Find where the given text appears and provide that cell's center as (X, Y) coordinate. 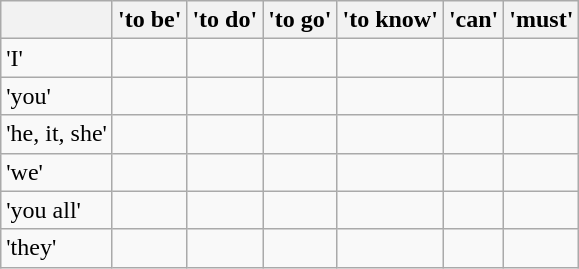
'to do' (225, 20)
'we' (57, 172)
'I' (57, 58)
'to be' (149, 20)
'can' (473, 20)
'he, it, she' (57, 134)
'must' (542, 20)
'they' (57, 248)
'you' (57, 96)
'to go' (300, 20)
'to know' (390, 20)
'you all' (57, 210)
